Provide the (x, y) coordinate of the cell's center where the given text is located.  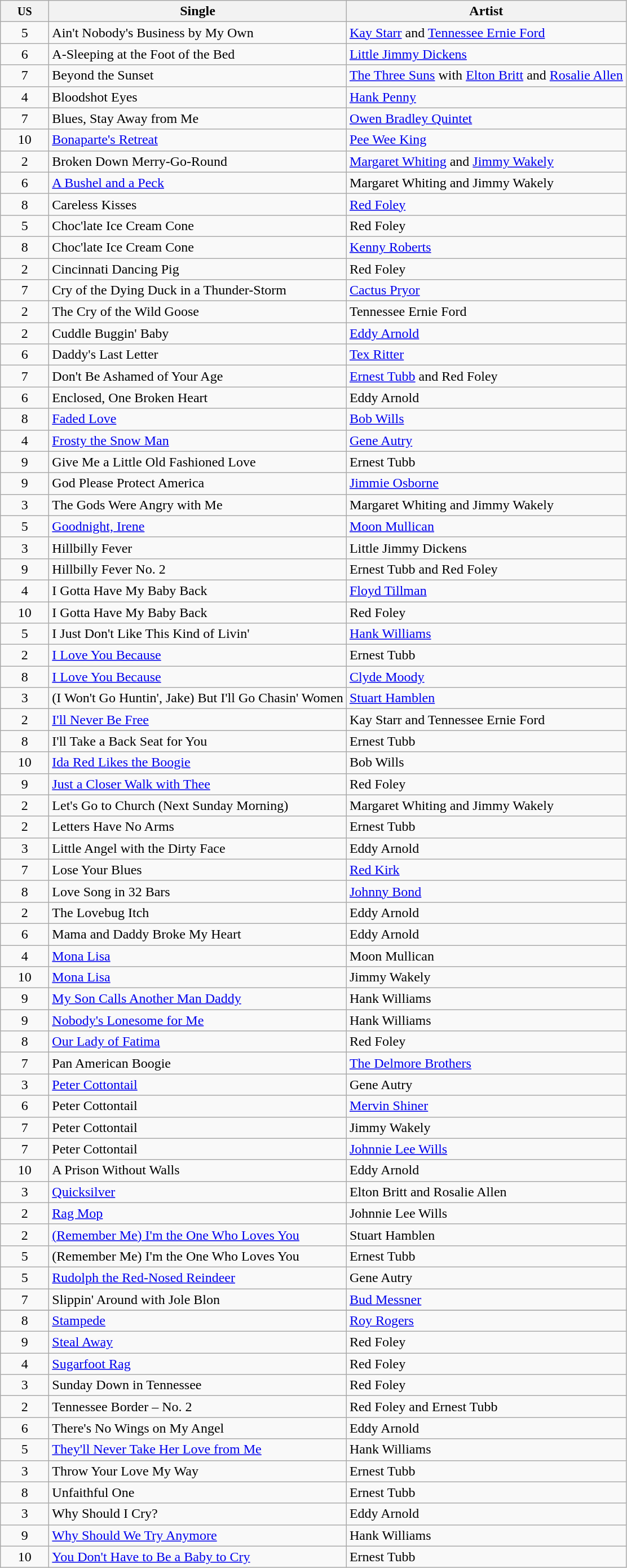
Frosty the Snow Man (198, 441)
I'll Never Be Free (198, 720)
Kenny Roberts (486, 247)
Why Should We Try Anymore (198, 1535)
Pee Wee King (486, 140)
(I Won't Go Huntin', Jake) But I'll Go Chasin' Women (198, 698)
Let's Go to Church (Next Sunday Morning) (198, 805)
The Cry of the Wild Goose (198, 312)
The Gods Were Angry with Me (198, 505)
Tennessee Ernie Ford (486, 312)
Johnny Bond (486, 891)
The Delmore Brothers (486, 1063)
I Just Don't Like This Kind of Livin' (198, 634)
A-Sleeping at the Foot of the Bed (198, 54)
You Don't Have to Be a Baby to Cry (198, 1557)
Throw Your Love My Way (198, 1471)
Steal Away (198, 1342)
Nobody's Lonesome for Me (198, 1020)
Quicksilver (198, 1192)
Mervin Shiner (486, 1106)
Love Song in 32 Bars (198, 891)
Enclosed, One Broken Heart (198, 398)
Hank Penny (486, 97)
Sugarfoot Rag (198, 1364)
Slippin' Around with Jole Blon (198, 1299)
Red Foley and Ernest Tubb (486, 1407)
Bloodshot Eyes (198, 97)
Bud Messner (486, 1299)
Daddy's Last Letter (198, 355)
Careless Kisses (198, 204)
Tennessee Border – No. 2 (198, 1407)
Red Kirk (486, 870)
Tex Ritter (486, 355)
Hillbilly Fever No. 2 (198, 569)
Don't Be Ashamed of Your Age (198, 376)
Jimmie Osborne (486, 483)
Lose Your Blues (198, 870)
Ain't Nobody's Business by My Own (198, 33)
Give Me a Little Old Fashioned Love (198, 462)
God Please Protect America (198, 483)
Cincinnati Dancing Pig (198, 269)
Stampede (198, 1321)
Our Lady of Fatima (198, 1042)
Rag Mop (198, 1213)
A Bushel and a Peck (198, 183)
Artist (486, 11)
Broken Down Merry-Go-Round (198, 161)
Cry of the Dying Duck in a Thunder-Storm (198, 290)
Cuddle Buggin' Baby (198, 333)
Sunday Down in Tennessee (198, 1385)
Single (198, 11)
Clyde Moody (486, 677)
Mama and Daddy Broke My Heart (198, 934)
There's No Wings on My Angel (198, 1428)
Bonaparte's Retreat (198, 140)
Beyond the Sunset (198, 76)
Cactus Pryor (486, 290)
Rudolph the Red-Nosed Reindeer (198, 1278)
Faded Love (198, 419)
They'll Never Take Her Love from Me (198, 1450)
US (25, 11)
Elton Britt and Rosalie Allen (486, 1192)
Little Angel with the Dirty Face (198, 848)
I'll Take a Back Seat for You (198, 741)
My Son Calls Another Man Daddy (198, 999)
The Lovebug Itch (198, 913)
Owen Bradley Quintet (486, 118)
Floyd Tillman (486, 591)
The Three Suns with Elton Britt and Rosalie Allen (486, 76)
Unfaithful One (198, 1492)
Why Should I Cry? (198, 1514)
Just a Closer Walk with Thee (198, 784)
Blues, Stay Away from Me (198, 118)
Letters Have No Arms (198, 827)
Pan American Boogie (198, 1063)
Hillbilly Fever (198, 548)
Goodnight, Irene (198, 526)
Ida Red Likes the Boogie (198, 763)
Roy Rogers (486, 1321)
A Prison Without Walls (198, 1170)
